From the cell containing the given text, extract its center point as (x, y) coordinate. 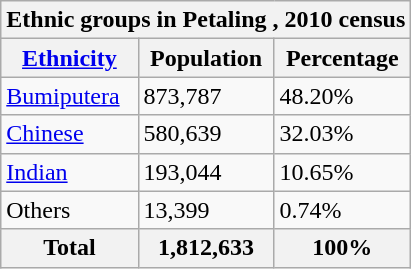
873,787 (206, 96)
100% (342, 248)
1,812,633 (206, 248)
10.65% (342, 172)
13,399 (206, 210)
Indian (70, 172)
Chinese (70, 134)
Ethnicity (70, 58)
580,639 (206, 134)
0.74% (342, 210)
Bumiputera (70, 96)
Others (70, 210)
Ethnic groups in Petaling , 2010 census (206, 20)
48.20% (342, 96)
Population (206, 58)
Percentage (342, 58)
Total (70, 248)
193,044 (206, 172)
32.03% (342, 134)
